Extract the (x, y) coordinate from the center of the cell holding the provided text.  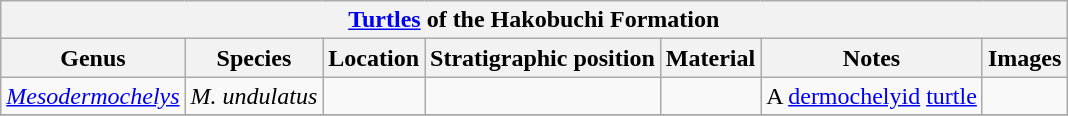
Stratigraphic position (543, 58)
Notes (872, 58)
Species (254, 58)
Genus (93, 58)
Material (710, 58)
M. undulatus (254, 96)
A dermochelyid turtle (872, 96)
Turtles of the Hakobuchi Formation (534, 20)
Images (1024, 58)
Mesodermochelys (93, 96)
Location (374, 58)
